Scan for the cell matching the given text and deliver its [x, y] coordinate at center. 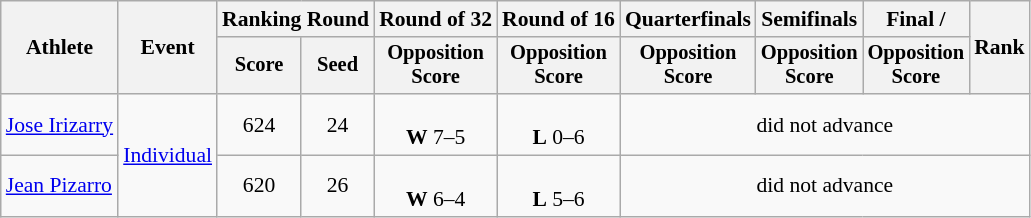
Event [168, 48]
Final / [916, 19]
Athlete [60, 48]
Round of 16 [558, 19]
Ranking Round [296, 19]
L 0–6 [558, 124]
Individual [168, 155]
Round of 32 [436, 19]
L 5–6 [558, 186]
W 6–4 [436, 186]
Jean Pizarro [60, 186]
624 [259, 124]
Seed [338, 66]
620 [259, 186]
W 7–5 [436, 124]
Semifinals [810, 19]
24 [338, 124]
Score [259, 66]
Rank [1000, 48]
26 [338, 186]
Jose Irizarry [60, 124]
Quarterfinals [688, 19]
